Locate the cell with the specified text and output its (x, y) center coordinate. 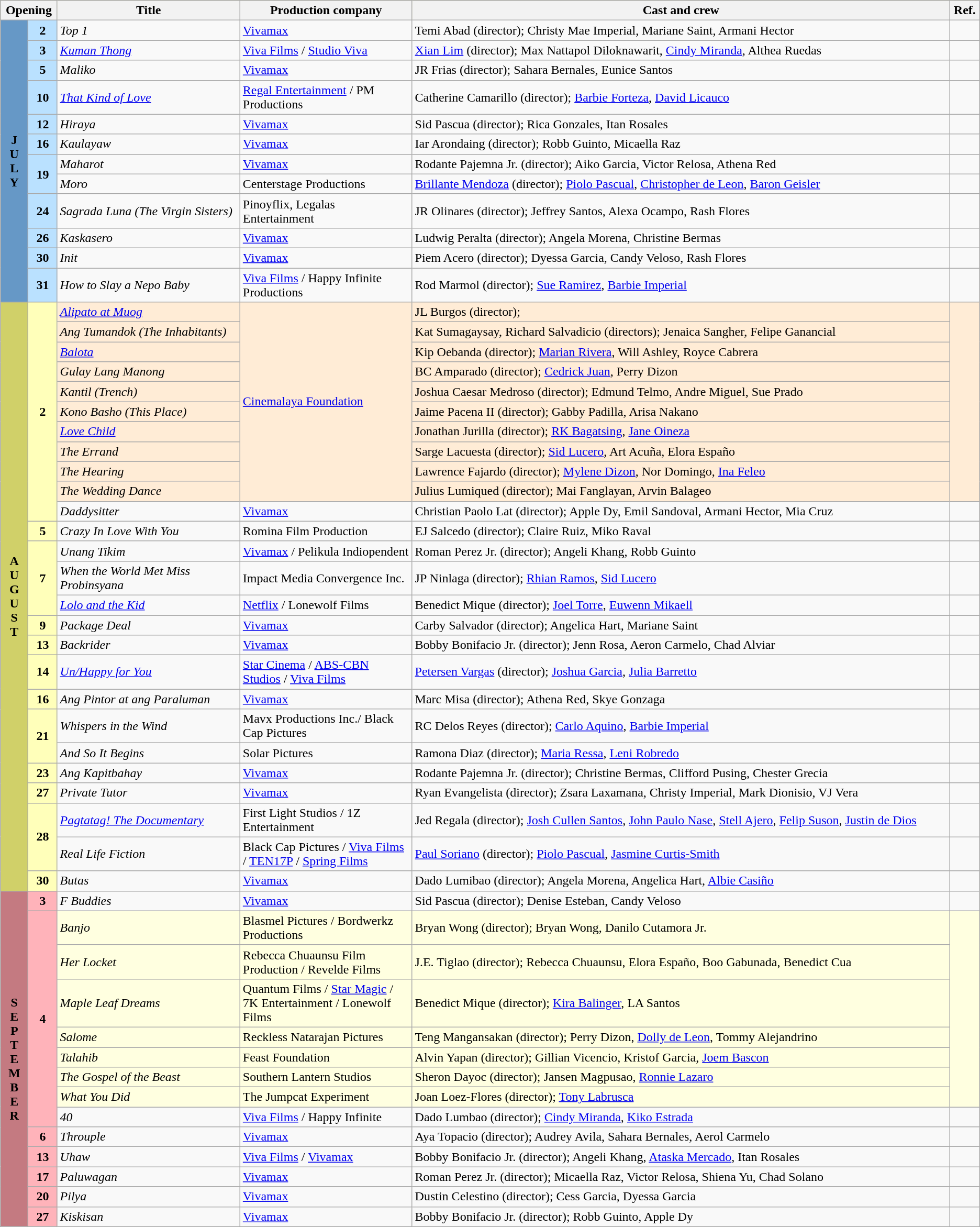
12 (43, 124)
Vivamax / Pelikula Indiopendent (326, 551)
Pagtatag! The Documentary (149, 820)
Alipato at Muog (149, 312)
Bobby Bonifacio Jr. (director); Jenn Rosa, Aeron Carmelo, Chad Alviar (681, 645)
Viva Films / Happy Infinite Productions (326, 285)
Christian Paolo Lat (director); Apple Dy, Emil Sandoval, Armani Hector, Mia Cruz (681, 511)
Kaulayaw (149, 144)
Solar Pictures (326, 753)
JL Burgos (director); (681, 312)
Benedict Mique (director); Joel Torre, Euwenn Mikaell (681, 605)
Dustin Celestino (director); Cess Garcia, Dyessa Garcia (681, 1197)
That Kind of Love (149, 97)
Unang Tikim (149, 551)
Sarge Lacuesta (director); Sid Lucero, Art Acuña, Elora Españo (681, 451)
Un/Happy for You (149, 672)
Talahib (149, 1057)
JULY (15, 161)
Kip Oebanda (director); Marian Rivera, Will Ashley, Royce Cabrera (681, 352)
Jed Regala (director); Josh Cullen Santos, John Paulo Nase, Stell Ajero, Felip Suson, Justin de Dios (681, 820)
Paul Soriano (director); Piolo Pascual, Jasmine Curtis-Smith (681, 854)
Marc Misa (director); Athena Red, Skye Gonzaga (681, 699)
Benedict Mique (director); Kira Balinger, LA Santos (681, 1003)
Kono Basho (This Place) (149, 412)
And So It Begins (149, 753)
Joan Loez-Flores (director); Tony Labrusca (681, 1097)
Bryan Wong (director); Bryan Wong, Danilo Cutamora Jr. (681, 928)
Cast and crew (681, 10)
Package Deal (149, 625)
Banjo (149, 928)
Bobby Bonifacio Jr. (director); Robb Guinto, Apple Dy (681, 1217)
Impact Media Convergence Inc. (326, 578)
24 (43, 211)
What You Did (149, 1097)
Ang Pintor at ang Paraluman (149, 699)
Maliko (149, 70)
The Errand (149, 451)
The Hearing (149, 471)
Reckless Natarajan Pictures (326, 1037)
7 (43, 578)
Ang Tumandok (The Inhabitants) (149, 332)
Kiskisan (149, 1217)
Butas (149, 881)
First Light Studios / 1Z Entertainment (326, 820)
Rebecca Chuaunsu Film Production / Revelde Films (326, 961)
Carby Salvador (director); Angelica Hart, Mariane Saint (681, 625)
Sid Pascua (director); Denise Esteban, Candy Veloso (681, 901)
Lolo and the Kid (149, 605)
Sheron Dayoc (director); Jansen Magpusao, Ronnie Lazaro (681, 1077)
Top 1 (149, 30)
40 (149, 1117)
Init (149, 258)
Bobby Bonifacio Jr. (director); Angeli Khang, Ataska Mercado, Itan Rosales (681, 1157)
Title (149, 10)
Kat Sumagaysay, Richard Salvadicio (directors); Jenaica Sangher, Felipe Ganancial (681, 332)
Sid Pascua (director); Rica Gonzales, Itan Rosales (681, 124)
Petersen Vargas (director); Joshua Garcia, Julia Barretto (681, 672)
Pilya (149, 1197)
Ramona Diaz (director); Maria Ressa, Leni Robredo (681, 753)
RC Delos Reyes (director); Carlo Aquino, Barbie Imperial (681, 726)
6 (43, 1137)
20 (43, 1197)
Ryan Evangelista (director); Zsara Laxamana, Christy Imperial, Mark Dionisio, VJ Vera (681, 793)
Iar Arondaing (director); Robb Guinto, Micaella Raz (681, 144)
Viva Films / Happy Infinite (326, 1117)
28 (43, 837)
Lawrence Fajardo (director); Mylene Dizon, Nor Domingo, Ina Feleo (681, 471)
When the World Met Miss Probinsyana (149, 578)
Crazy In Love With You (149, 531)
Sagrada Luna (The Virgin Sisters) (149, 211)
Quantum Films / Star Magic / 7K Entertainment / Lonewolf Films (326, 1003)
Dado Lumbao (director); Cindy Miranda, Kiko Estrada (681, 1117)
Rodante Pajemna Jr. (director); Aiko Garcia, Victor Relosa, Athena Red (681, 164)
Dado Lumibao (director); Angela Morena, Angelica Hart, Albie Casiño (681, 881)
Love Child (149, 432)
The Gospel of the Beast (149, 1077)
Blasmel Pictures / Bordwerkz Productions (326, 928)
Gulay Lang Manong (149, 372)
SEPTEMBER (15, 1059)
14 (43, 672)
Uhaw (149, 1157)
Teng Mangansakan (director); Perry Dizon, Dolly de Leon, Tommy Alejandrino (681, 1037)
Rodante Pajemna Jr. (director); Christine Bermas, Clifford Pusing, Chester Grecia (681, 773)
19 (43, 174)
Pinoyflix, Legalas Entertainment (326, 211)
The Jumpcat Experiment (326, 1097)
Jonathan Jurilla (director); RK Bagatsing, Jane Oineza (681, 432)
Alvin Yapan (director); Gillian Vicencio, Kristof Garcia, Joem Bascon (681, 1057)
Brillante Mendoza (director); Piolo Pascual, Christopher de Leon, Baron Geisler (681, 184)
EJ Salcedo (director); Claire Ruiz, Miko Raval (681, 531)
BC Amparado (director); Cedrick Juan, Perry Dizon (681, 372)
Romina Film Production (326, 531)
Aya Topacio (director); Audrey Avila, Sahara Bernales, Aerol Carmelo (681, 1137)
AUGUST (15, 597)
Star Cinema / ABS-CBN Studios / Viva Films (326, 672)
How to Slay a Nepo Baby (149, 285)
Regal Entertainment / PM Productions (326, 97)
Real Life Fiction (149, 854)
Piem Acero (director); Dyessa Garcia, Candy Veloso, Rash Flores (681, 258)
17 (43, 1177)
Balota (149, 352)
The Wedding Dance (149, 491)
Maharot (149, 164)
Rod Marmol (director); Sue Ramirez, Barbie Imperial (681, 285)
Xian Lim (director); Max Nattapol Diloknawarit, Cindy Miranda, Althea Ruedas (681, 50)
Roman Perez Jr. (director); Micaella Raz, Victor Relosa, Shiena Yu, Chad Solano (681, 1177)
Daddysitter (149, 511)
J.E. Tiglao (director); Rebecca Chuaunsu, Elora Españo, Boo Gabunada, Benedict Cua (681, 961)
Centerstage Productions (326, 184)
Kuman Thong (149, 50)
Viva Films / Studio Viva (326, 50)
Maple Leaf Dreams (149, 1003)
31 (43, 285)
4 (43, 1019)
10 (43, 97)
JP Ninlaga (director); Rhian Ramos, Sid Lucero (681, 578)
Cinemalaya Foundation (326, 402)
Opening (29, 10)
Production company (326, 10)
Paluwagan (149, 1177)
Throuple (149, 1137)
Private Tutor (149, 793)
Ref. (964, 10)
Jaime Pacena II (director); Gabby Padilla, Arisa Nakano (681, 412)
Kantil (Trench) (149, 392)
Ang Kapitbahay (149, 773)
Salome (149, 1037)
9 (43, 625)
Mavx Productions Inc./ Black Cap Pictures (326, 726)
Black Cap Pictures / Viva Films / TEN17P / Spring Films (326, 854)
Her Locket (149, 961)
Ludwig Peralta (director); Angela Morena, Christine Bermas (681, 238)
Hiraya (149, 124)
Moro (149, 184)
Joshua Caesar Medroso (director); Edmund Telmo, Andre Miguel, Sue Prado (681, 392)
Viva Films / Vivamax (326, 1157)
JR Olinares (director); Jeffrey Santos, Alexa Ocampo, Rash Flores (681, 211)
Feast Foundation (326, 1057)
Netflix / Lonewolf Films (326, 605)
Temi Abad (director); Christy Mae Imperial, Mariane Saint, Armani Hector (681, 30)
Whispers in the Wind (149, 726)
Kaskasero (149, 238)
Roman Perez Jr. (director); Angeli Khang, Robb Guinto (681, 551)
26 (43, 238)
Backrider (149, 645)
21 (43, 736)
JR Frias (director); Sahara Bernales, Eunice Santos (681, 70)
F Buddies (149, 901)
Catherine Camarillo (director); Barbie Forteza, David Licauco (681, 97)
Julius Lumiqued (director); Mai Fanglayan, Arvin Balageo (681, 491)
Southern Lantern Studios (326, 1077)
23 (43, 773)
